Return [x, y] of the center of cell containing provided text 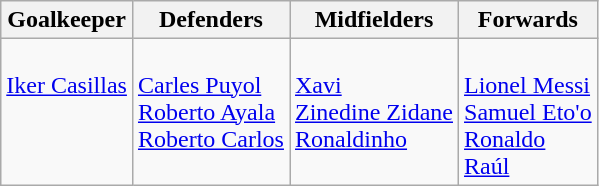
Lionel Messi Samuel Eto'o Ronaldo Raúl [528, 112]
Iker Casillas [67, 112]
Goalkeeper [67, 20]
Carles Puyol Roberto Ayala Roberto Carlos [210, 112]
Midfielders [374, 20]
Xavi Zinedine Zidane Ronaldinho [374, 112]
Forwards [528, 20]
Defenders [210, 20]
